Detect which cell encompasses the target text, then output its (X, Y) center coordinate. 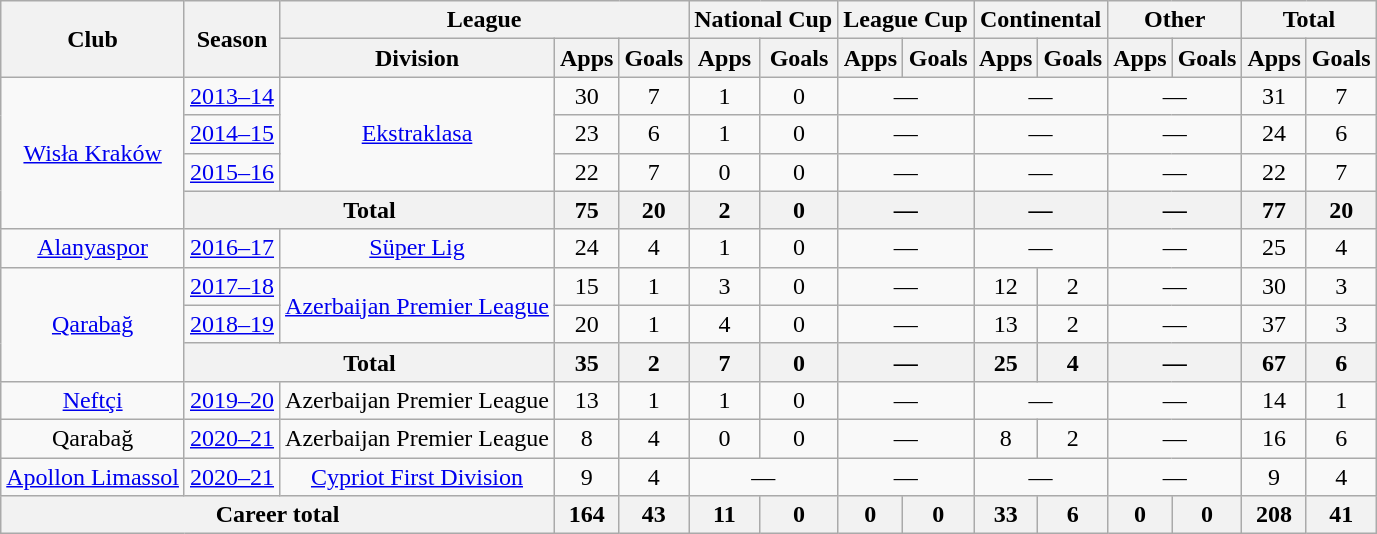
77 (1274, 210)
Other (1175, 20)
33 (1006, 515)
14 (1274, 400)
Neftçi (93, 400)
2016–17 (232, 248)
Season (232, 39)
2014–15 (232, 134)
35 (586, 362)
67 (1274, 362)
Apollon Limassol (93, 477)
Club (93, 39)
37 (1274, 324)
43 (654, 515)
Cypriot First Division (418, 477)
Ekstraklasa (418, 134)
75 (586, 210)
41 (1341, 515)
2017–18 (232, 286)
11 (725, 515)
National Cup (764, 20)
208 (1274, 515)
2019–20 (232, 400)
164 (586, 515)
16 (1274, 438)
Career total (278, 515)
Alanyaspor (93, 248)
31 (1274, 96)
2015–16 (232, 172)
2018–19 (232, 324)
Wisła Kraków (93, 153)
Süper Lig (418, 248)
League (484, 20)
2013–14 (232, 96)
23 (586, 134)
Division (418, 58)
15 (586, 286)
League Cup (906, 20)
12 (1006, 286)
Continental (1041, 20)
